Determine the [x, y] coordinate at the center of the cell enclosing the given text.  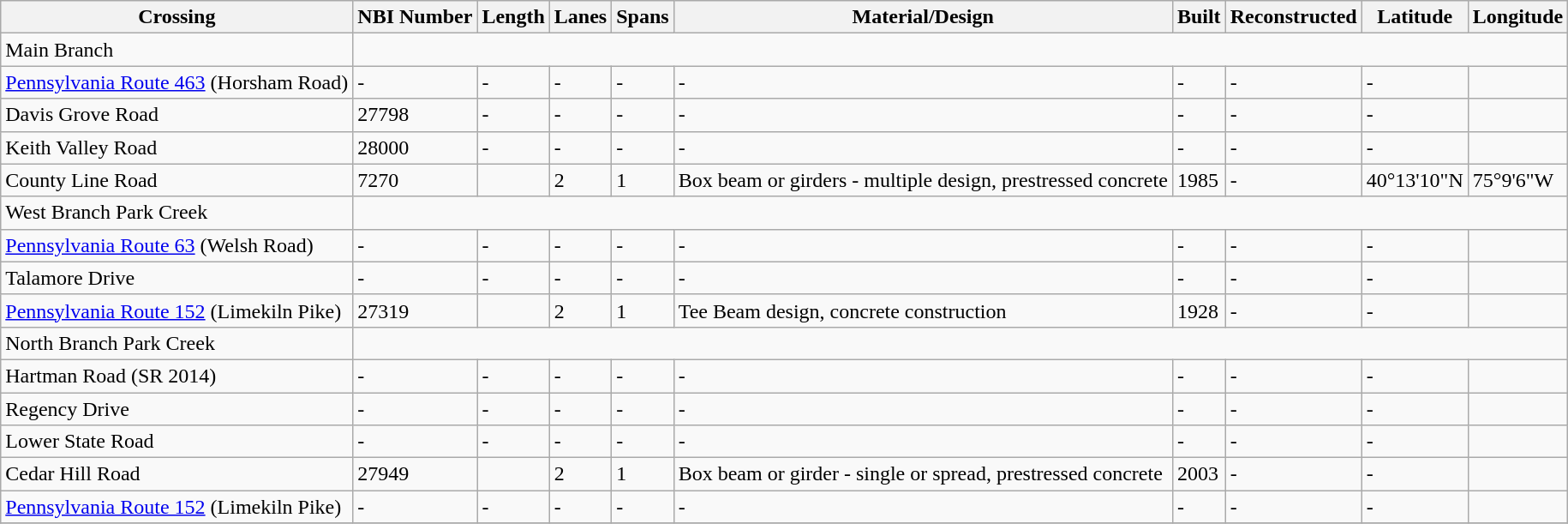
75°9'6"W [1517, 180]
Talamore Drive [177, 278]
Spans [643, 17]
Length [513, 17]
Material/Design [923, 17]
Box beam or girders - multiple design, prestressed concrete [923, 180]
Longitude [1517, 17]
27798 [415, 115]
County Line Road [177, 180]
Davis Grove Road [177, 115]
West Branch Park Creek [177, 213]
1928 [1199, 310]
Built [1199, 17]
2003 [1199, 474]
Main Branch [177, 50]
Latitude [1415, 17]
Tee Beam design, concrete construction [923, 310]
Crossing [177, 17]
28000 [415, 148]
Pennsylvania Route 63 (Welsh Road) [177, 245]
Cedar Hill Road [177, 474]
1985 [1199, 180]
40°13'10"N [1415, 180]
Lower State Road [177, 442]
Box beam or girder - single or spread, prestressed concrete [923, 474]
Regency Drive [177, 409]
Lanes [580, 17]
7270 [415, 180]
Keith Valley Road [177, 148]
North Branch Park Creek [177, 343]
NBI Number [415, 17]
Pennsylvania Route 463 (Horsham Road) [177, 82]
27949 [415, 474]
Hartman Road (SR 2014) [177, 376]
Reconstructed [1294, 17]
27319 [415, 310]
